Scan for the cell matching the given text and deliver its (x, y) coordinate at center. 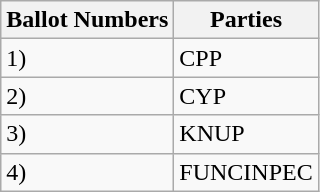
3) (88, 134)
Ballot Numbers (88, 20)
1) (88, 58)
FUNCINPEC (246, 172)
2) (88, 96)
KNUP (246, 134)
4) (88, 172)
CPP (246, 58)
CYP (246, 96)
Parties (246, 20)
